Return (X, Y) of the center of cell containing provided text 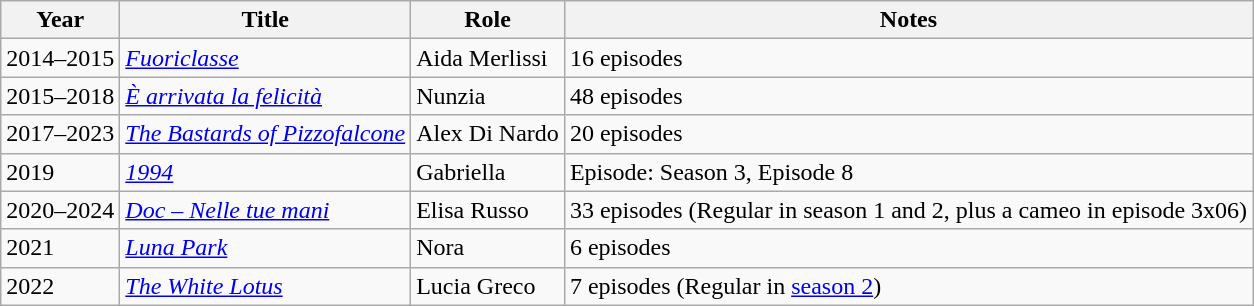
2015–2018 (60, 96)
È arrivata la felicità (266, 96)
Alex Di Nardo (488, 134)
The Bastards of Pizzofalcone (266, 134)
Title (266, 20)
2021 (60, 248)
Episode: Season 3, Episode 8 (908, 172)
Year (60, 20)
Fuoriclasse (266, 58)
Doc – Nelle tue mani (266, 210)
Notes (908, 20)
Nunzia (488, 96)
48 episodes (908, 96)
2014–2015 (60, 58)
2019 (60, 172)
The White Lotus (266, 286)
Elisa Russo (488, 210)
2017–2023 (60, 134)
1994 (266, 172)
Lucia Greco (488, 286)
16 episodes (908, 58)
6 episodes (908, 248)
Aida Merlissi (488, 58)
Nora (488, 248)
2020–2024 (60, 210)
Gabriella (488, 172)
7 episodes (Regular in season 2) (908, 286)
2022 (60, 286)
20 episodes (908, 134)
Role (488, 20)
33 episodes (Regular in season 1 and 2, plus a cameo in episode 3x06) (908, 210)
Luna Park (266, 248)
